Find where the given text appears and provide that cell's center as (x, y) coordinate. 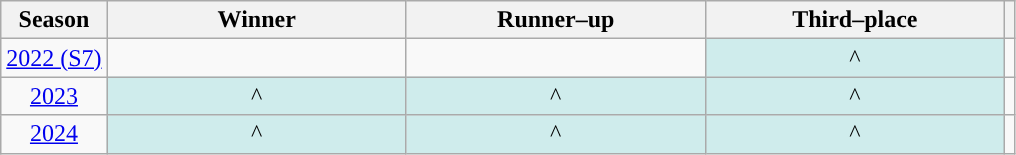
Season (54, 20)
2023 (54, 96)
2022 (S7) (54, 58)
Third–place (854, 20)
2024 (54, 134)
Runner–up (556, 20)
Winner (256, 20)
